Locate the cell with the specified text and output its (X, Y) center coordinate. 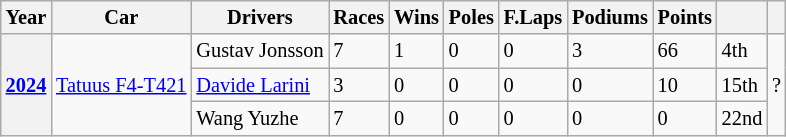
10 (685, 85)
15th (742, 85)
Year (26, 17)
Points (685, 17)
Car (121, 17)
Drivers (260, 17)
Wins (416, 17)
Tatuus F4-T421 (121, 84)
4th (742, 51)
2024 (26, 84)
Davide Larini (260, 85)
Wang Yuzhe (260, 118)
Poles (472, 17)
Races (358, 17)
Podiums (610, 17)
66 (685, 51)
1 (416, 51)
? (776, 84)
22nd (742, 118)
F.Laps (533, 17)
Gustav Jonsson (260, 51)
